Determine the (x, y) coordinate at the center of the cell enclosing the given text.  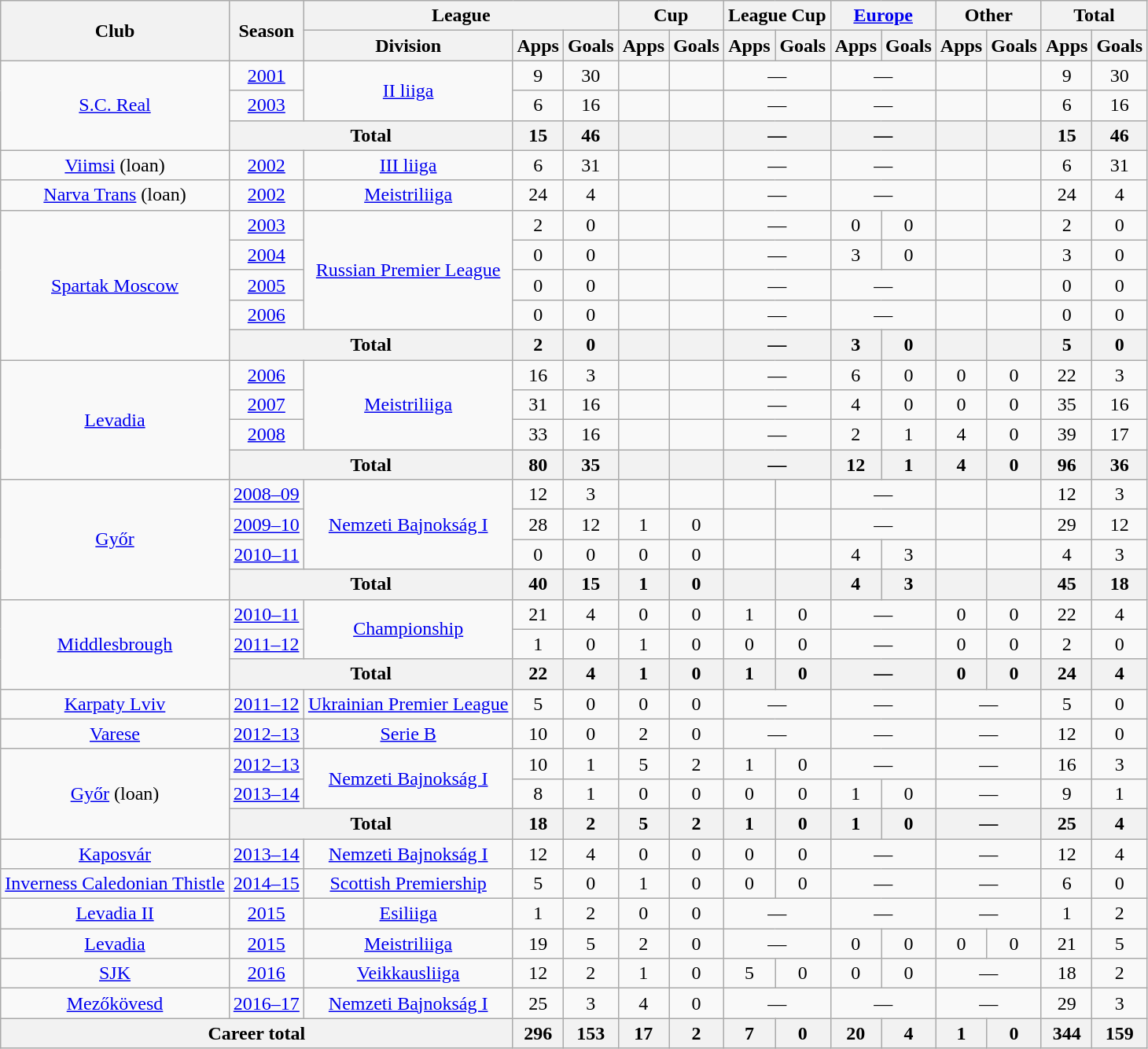
8 (538, 793)
39 (1066, 435)
Other (988, 16)
2014–15 (266, 884)
Club (115, 31)
Championship (408, 629)
20 (855, 1033)
Esiliiga (408, 914)
League Cup (777, 16)
2016–17 (266, 1003)
Veikkausliiga (408, 974)
Division (408, 46)
2007 (266, 405)
Varese (115, 734)
Karpaty Lviv (115, 704)
344 (1066, 1033)
296 (538, 1033)
Viimsi (loan) (115, 165)
Győr (115, 539)
Middlesbrough (115, 644)
Season (266, 31)
2005 (266, 285)
36 (1120, 465)
Kaposvár (115, 853)
7 (749, 1033)
2016 (266, 974)
III liiga (408, 165)
League (461, 16)
159 (1120, 1033)
Ukrainian Premier League (408, 704)
Győr (loan) (115, 793)
2001 (266, 75)
2008 (266, 435)
28 (538, 524)
33 (538, 435)
45 (1066, 584)
II liiga (408, 90)
2004 (266, 255)
96 (1066, 465)
153 (591, 1033)
2008–09 (266, 495)
Serie B (408, 734)
S.C. Real (115, 105)
Career total (256, 1033)
Russian Premier League (408, 270)
Cup (671, 16)
Europe (883, 16)
Narva Trans (loan) (115, 195)
2009–10 (266, 524)
Spartak Moscow (115, 285)
Mezőkövesd (115, 1003)
Inverness Caledonian Thistle (115, 884)
Levadia II (115, 914)
40 (538, 584)
19 (538, 944)
SJK (115, 974)
80 (538, 465)
Scottish Premiership (408, 884)
